Search for the cell housing the specified text and yield its (X, Y) center coordinate. 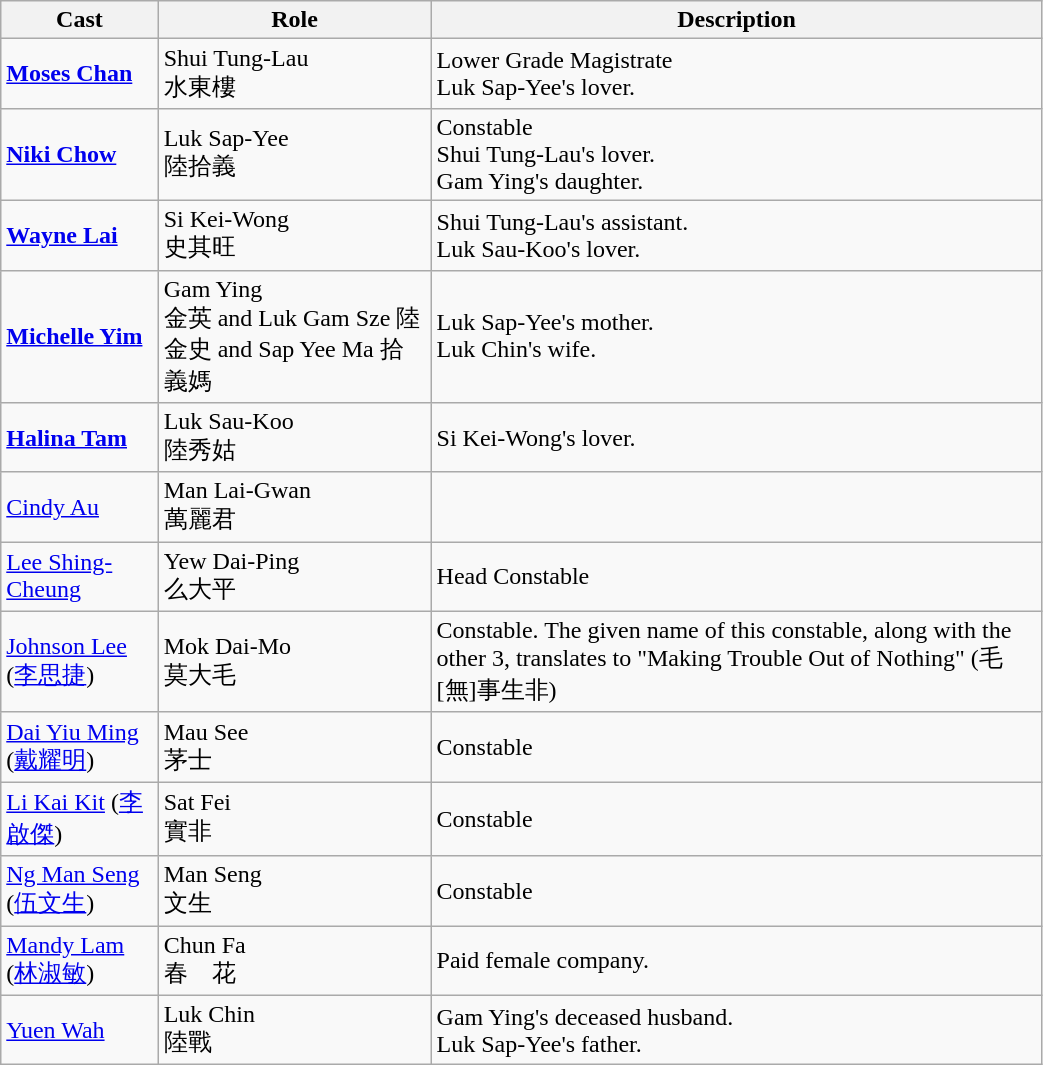
Shui Tung-Lau 水東樓 (294, 74)
Cindy Au (80, 507)
Gam Ying 金英 and Luk Gam Sze 陸金史 and Sap Yee Ma 拾義媽 (294, 336)
Paid female company. (736, 961)
Yew Dai-Ping 么大平 (294, 577)
Sat Fei 實非 (294, 819)
Luk Chin 陸戰 (294, 1030)
Description (736, 20)
Mok Dai-Mo 莫大毛 (294, 662)
Li Kai Kit (李啟傑) (80, 819)
Shui Tung-Lau's assistant. Luk Sau-Koo's lover. (736, 235)
Yuen Wah (80, 1030)
Mau See 茅士 (294, 747)
Constable. The given name of this constable, along with the other 3, translates to "Making Trouble Out of Nothing" (毛[無]事生非) (736, 662)
Mandy Lam (林淑敏) (80, 961)
Lee Shing-Cheung (80, 577)
Moses Chan (80, 74)
Lower Grade Magistrate Luk Sap-Yee's lover. (736, 74)
Si Kei-Wong's lover. (736, 438)
Head Constable (736, 577)
Wayne Lai (80, 235)
Halina Tam (80, 438)
Chun Fa 春 花 (294, 961)
Luk Sap-Yee's mother. Luk Chin's wife. (736, 336)
Role (294, 20)
Johnson Lee (李思捷) (80, 662)
Luk Sau-Koo 陸秀姑 (294, 438)
Si Kei-Wong 史其旺 (294, 235)
Michelle Yim (80, 336)
Niki Chow (80, 154)
Constable Shui Tung-Lau's lover. Gam Ying's daughter. (736, 154)
Man Seng 文生 (294, 891)
Dai Yiu Ming (戴耀明) (80, 747)
Ng Man Seng (伍文生) (80, 891)
Gam Ying's deceased husband. Luk Sap-Yee's father. (736, 1030)
Luk Sap-Yee 陸拾義 (294, 154)
Cast (80, 20)
Man Lai-Gwan 萬麗君 (294, 507)
